Find where the given text appears and provide that cell's center as (x, y) coordinate. 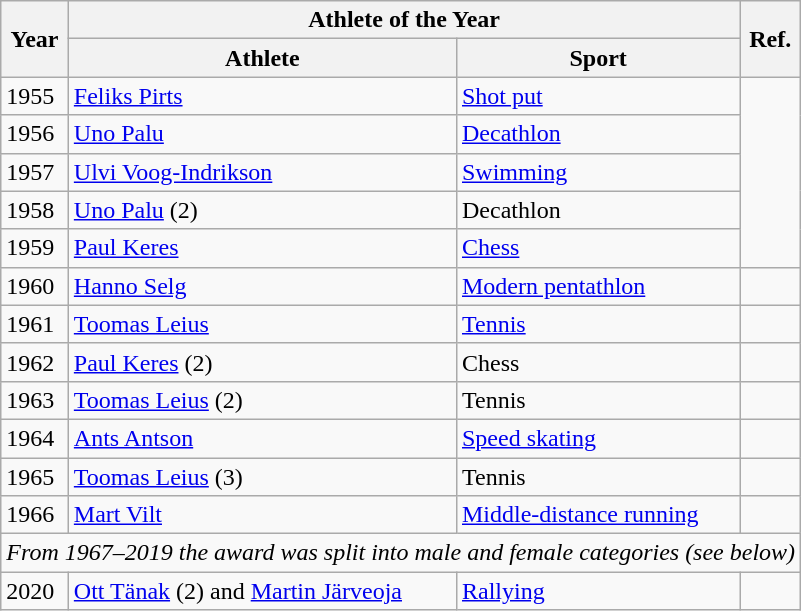
Feliks Pirts (262, 96)
Year (35, 39)
Ref. (770, 39)
1963 (35, 400)
Toomas Leius (2) (262, 400)
1966 (35, 515)
Athlete of the Year (404, 20)
Modern pentathlon (598, 286)
1964 (35, 438)
1957 (35, 172)
1955 (35, 96)
Shot put (598, 96)
2020 (35, 591)
Uno Palu (2) (262, 210)
Athlete (262, 58)
1959 (35, 248)
1956 (35, 134)
Mart Vilt (262, 515)
Swimming (598, 172)
Middle-distance running (598, 515)
1962 (35, 362)
Ants Antson (262, 438)
Ulvi Voog-Indrikson (262, 172)
Ott Tänak (2) and Martin Järveoja (262, 591)
1958 (35, 210)
Speed skating (598, 438)
Uno Palu (262, 134)
1961 (35, 324)
1960 (35, 286)
From 1967–2019 the award was split into male and female categories (see below) (401, 553)
Toomas Leius (262, 324)
Sport (598, 58)
Hanno Selg (262, 286)
Rallying (598, 591)
Paul Keres (2) (262, 362)
Paul Keres (262, 248)
Toomas Leius (3) (262, 477)
1965 (35, 477)
